Locate the cell with the specified text and output its (x, y) center coordinate. 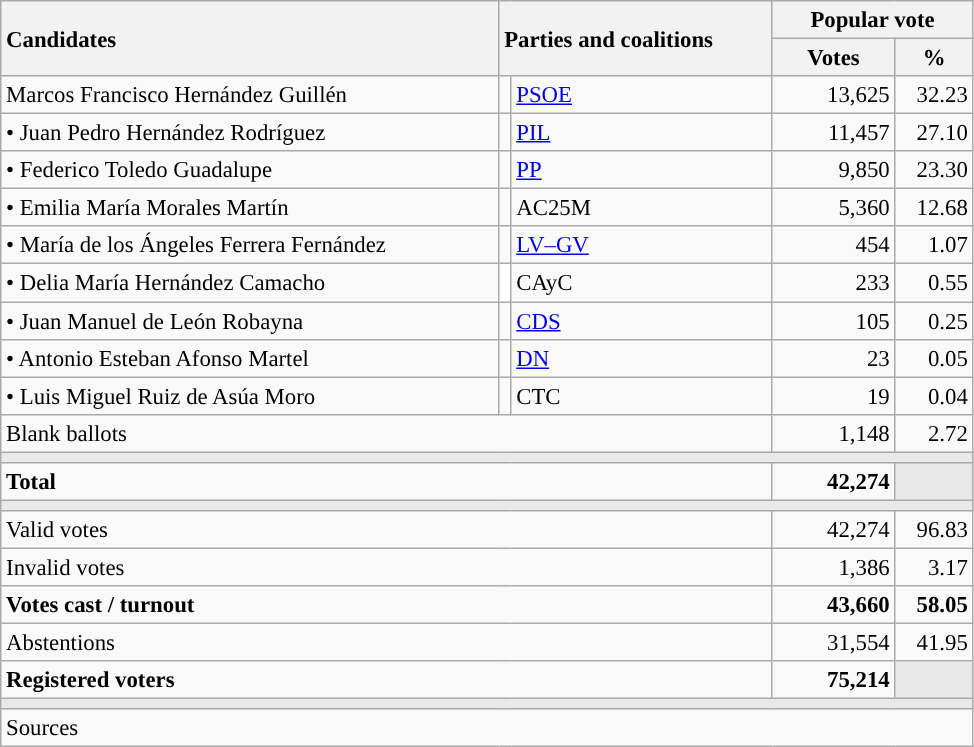
PSOE (642, 95)
Total (386, 482)
CTC (642, 396)
• Emilia María Morales Martín (250, 208)
Popular vote (872, 20)
% (934, 58)
23.30 (934, 170)
• Juan Manuel de León Robayna (250, 321)
3.17 (934, 567)
2.72 (934, 433)
454 (834, 245)
31,554 (834, 643)
13,625 (834, 95)
• Antonio Esteban Afonso Martel (250, 358)
Invalid votes (386, 567)
43,660 (834, 605)
0.55 (934, 283)
PP (642, 170)
AC25M (642, 208)
Blank ballots (386, 433)
1,148 (834, 433)
Votes cast / turnout (386, 605)
41.95 (934, 643)
Abstentions (386, 643)
1.07 (934, 245)
Sources (487, 728)
9,850 (834, 170)
• Delia María Hernández Camacho (250, 283)
• Juan Pedro Hernández Rodríguez (250, 133)
Registered voters (386, 680)
• Luis Miguel Ruiz de Asúa Moro (250, 396)
75,214 (834, 680)
58.05 (934, 605)
12.68 (934, 208)
5,360 (834, 208)
Parties and coalitions (636, 38)
0.04 (934, 396)
0.25 (934, 321)
Marcos Francisco Hernández Guillén (250, 95)
• María de los Ángeles Ferrera Fernández (250, 245)
19 (834, 396)
CDS (642, 321)
CAyC (642, 283)
96.83 (934, 530)
LV–GV (642, 245)
1,386 (834, 567)
32.23 (934, 95)
105 (834, 321)
• Federico Toledo Guadalupe (250, 170)
Valid votes (386, 530)
PIL (642, 133)
23 (834, 358)
27.10 (934, 133)
11,457 (834, 133)
DN (642, 358)
0.05 (934, 358)
Votes (834, 58)
Candidates (250, 38)
233 (834, 283)
